Detect which cell encompasses the target text, then output its [x, y] center coordinate. 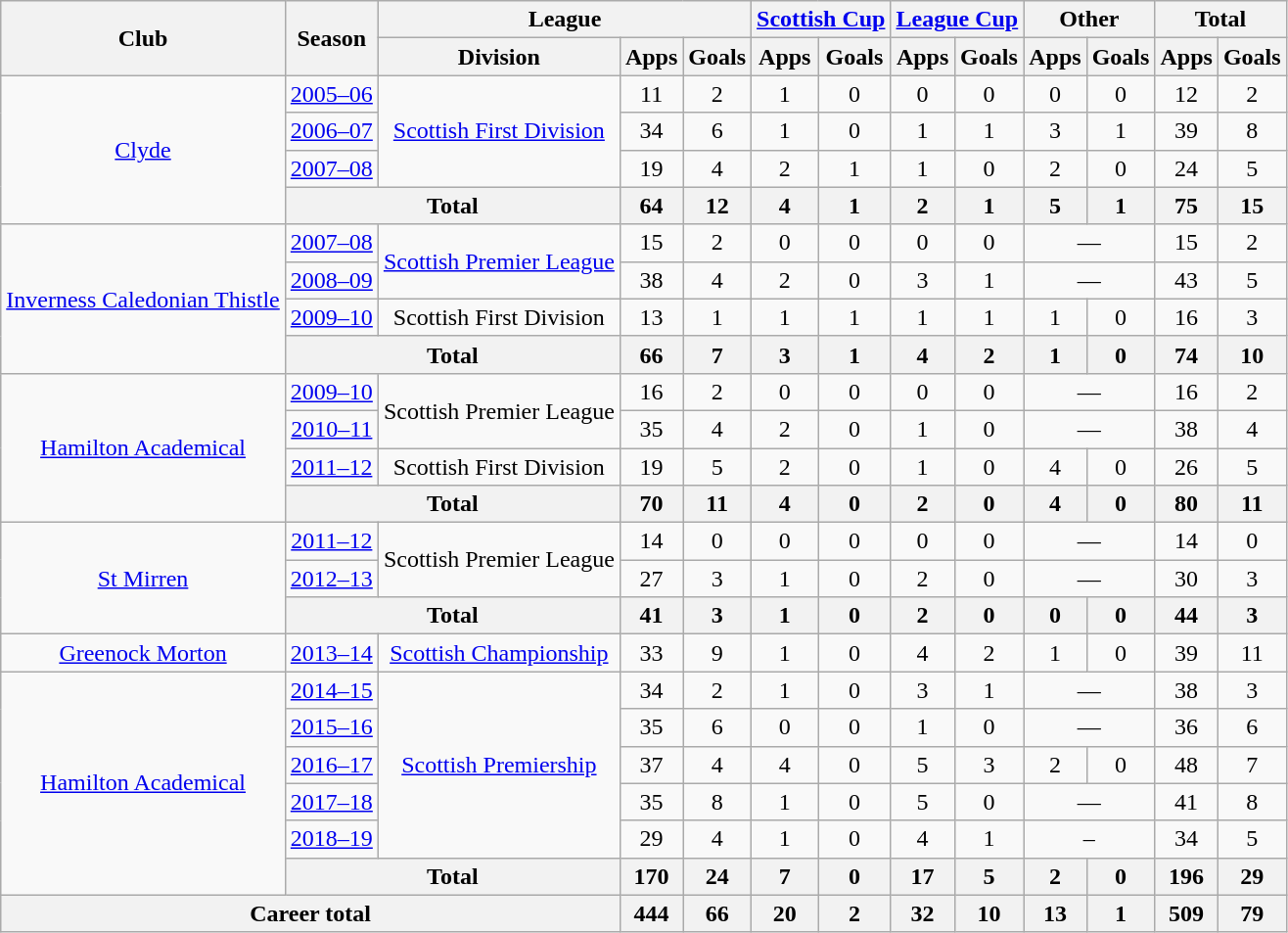
Scottish Championship [499, 653]
26 [1186, 467]
196 [1186, 876]
33 [651, 653]
Greenock Morton [143, 653]
509 [1186, 913]
League Cup [957, 20]
44 [1186, 616]
Season [331, 38]
– [1089, 839]
36 [1186, 727]
70 [651, 504]
2014–15 [331, 690]
48 [1186, 765]
Career total [311, 913]
79 [1252, 913]
80 [1186, 504]
Club [143, 38]
2015–16 [331, 727]
2013–14 [331, 653]
Inverness Caledonian Thistle [143, 299]
43 [1186, 280]
Other [1089, 20]
League [564, 20]
Division [499, 57]
2005–06 [331, 94]
2012–13 [331, 579]
37 [651, 765]
9 [717, 653]
2016–17 [331, 765]
Scottish Cup [821, 20]
St Mirren [143, 579]
32 [922, 913]
64 [651, 206]
Scottish Premiership [499, 765]
75 [1186, 206]
444 [651, 913]
30 [1186, 579]
2017–18 [331, 802]
74 [1186, 354]
2008–09 [331, 280]
20 [785, 913]
Clyde [143, 150]
2006–07 [331, 131]
17 [922, 876]
27 [651, 579]
2018–19 [331, 839]
2010–11 [331, 429]
170 [651, 876]
